Extract the (X, Y) coordinate from the center of the cell holding the provided text.  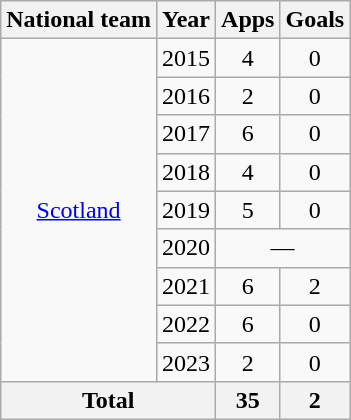
2022 (186, 324)
Apps (248, 20)
— (283, 248)
2019 (186, 210)
5 (248, 210)
2015 (186, 58)
Year (186, 20)
Total (108, 400)
2023 (186, 362)
2016 (186, 96)
2017 (186, 134)
2021 (186, 286)
Goals (315, 20)
Scotland (79, 210)
35 (248, 400)
2020 (186, 248)
2018 (186, 172)
National team (79, 20)
